Pinpoint the cell where the given text exists, returning its [x, y] midpoint coordinate. 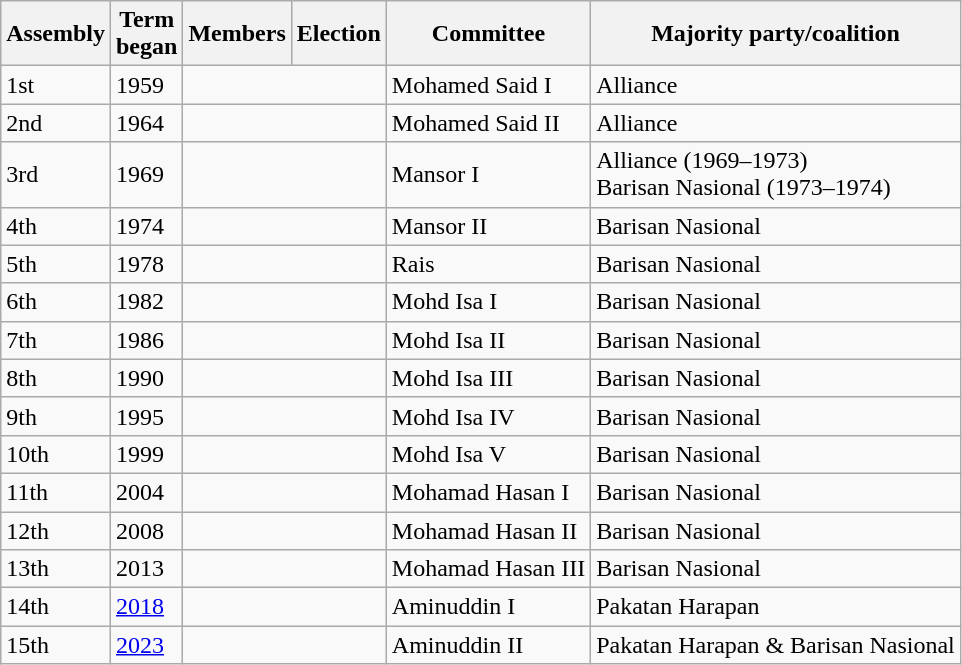
1982 [146, 302]
1964 [146, 123]
1978 [146, 264]
2004 [146, 492]
Mohamed Said I [488, 85]
Pakatan Harapan [776, 607]
6th [56, 302]
Mohd Isa V [488, 454]
5th [56, 264]
10th [56, 454]
Aminuddin II [488, 645]
Majority party/coalition [776, 34]
Aminuddin I [488, 607]
1st [56, 85]
Alliance (1969–1973)Barisan Nasional (1973–1974) [776, 174]
9th [56, 416]
11th [56, 492]
Termbegan [146, 34]
Pakatan Harapan & Barisan Nasional [776, 645]
15th [56, 645]
2nd [56, 123]
2008 [146, 531]
4th [56, 226]
1986 [146, 340]
1969 [146, 174]
Mohd Isa IV [488, 416]
Committee [488, 34]
12th [56, 531]
1995 [146, 416]
2023 [146, 645]
Mohd Isa I [488, 302]
Mohd Isa II [488, 340]
Mohamad Hasan III [488, 569]
2018 [146, 607]
Assembly [56, 34]
13th [56, 569]
1990 [146, 378]
8th [56, 378]
Election [338, 34]
Rais [488, 264]
Mohamed Said II [488, 123]
Members [237, 34]
Mansor II [488, 226]
Mohd Isa III [488, 378]
Mohamad Hasan II [488, 531]
Mansor I [488, 174]
2013 [146, 569]
1959 [146, 85]
1974 [146, 226]
14th [56, 607]
7th [56, 340]
3rd [56, 174]
Mohamad Hasan I [488, 492]
1999 [146, 454]
